For the text-containing cell, return its midpoint in (X, Y) coordinate format. 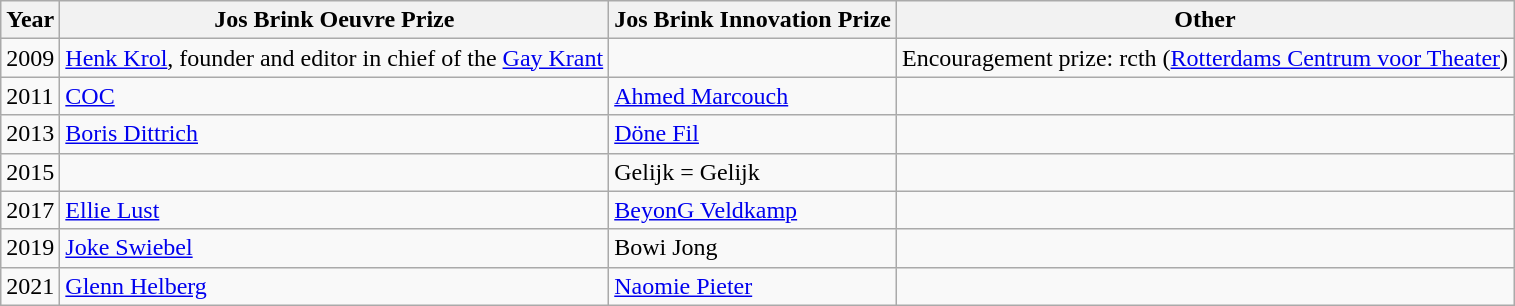
COC (334, 96)
2021 (30, 286)
Boris Dittrich (334, 134)
Henk Krol, founder and editor in chief of the Gay Krant (334, 58)
Jos Brink Oeuvre Prize (334, 20)
Ellie Lust (334, 210)
BeyonG Veldkamp (753, 210)
2013 (30, 134)
Ahmed Marcouch (753, 96)
2009 (30, 58)
Döne Fil (753, 134)
Joke Swiebel (334, 248)
Year (30, 20)
Naomie Pieter (753, 286)
Encouragement prize: rcth (Rotterdams Centrum voor Theater) (1204, 58)
2011 (30, 96)
Glenn Helberg (334, 286)
Jos Brink Innovation Prize (753, 20)
Other (1204, 20)
2017 (30, 210)
Bowi Jong (753, 248)
2019 (30, 248)
Gelijk = Gelijk (753, 172)
2015 (30, 172)
